For the text-containing cell, return its midpoint in (X, Y) coordinate format. 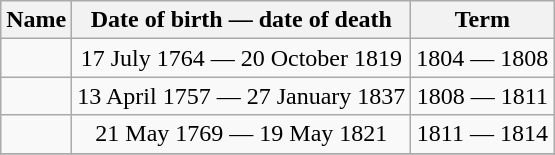
Date of birth — date of death (242, 20)
1808 — 1811 (482, 96)
13 April 1757 — 27 January 1837 (242, 96)
21 May 1769 — 19 May 1821 (242, 134)
17 July 1764 — 20 October 1819 (242, 58)
1811 — 1814 (482, 134)
1804 — 1808 (482, 58)
Name (36, 20)
Term (482, 20)
